Find where the given text appears and provide that cell's center as [X, Y] coordinate. 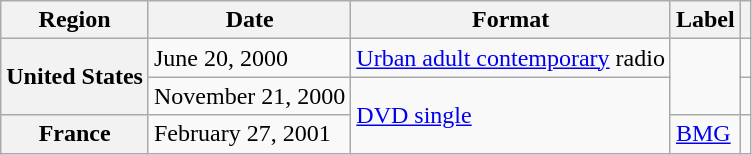
France [75, 134]
DVD single [511, 115]
United States [75, 77]
November 21, 2000 [249, 96]
June 20, 2000 [249, 58]
Format [511, 20]
Region [75, 20]
Label [705, 20]
BMG [705, 134]
February 27, 2001 [249, 134]
Date [249, 20]
Urban adult contemporary radio [511, 58]
